Extract the [x, y] coordinate from the center of the cell holding the provided text.  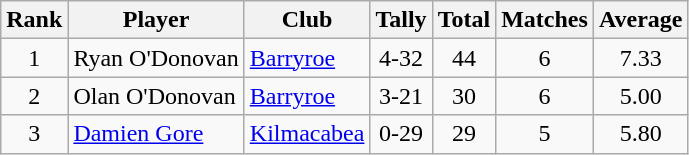
30 [464, 96]
Average [640, 20]
Tally [401, 20]
3 [34, 134]
Damien Gore [156, 134]
0-29 [401, 134]
Olan O'Donovan [156, 96]
Kilmacabea [307, 134]
5 [545, 134]
29 [464, 134]
Rank [34, 20]
Matches [545, 20]
Player [156, 20]
44 [464, 58]
2 [34, 96]
1 [34, 58]
4-32 [401, 58]
7.33 [640, 58]
5.80 [640, 134]
Total [464, 20]
5.00 [640, 96]
Ryan O'Donovan [156, 58]
Club [307, 20]
3-21 [401, 96]
